Find where the given text appears and provide that cell's center as [X, Y] coordinate. 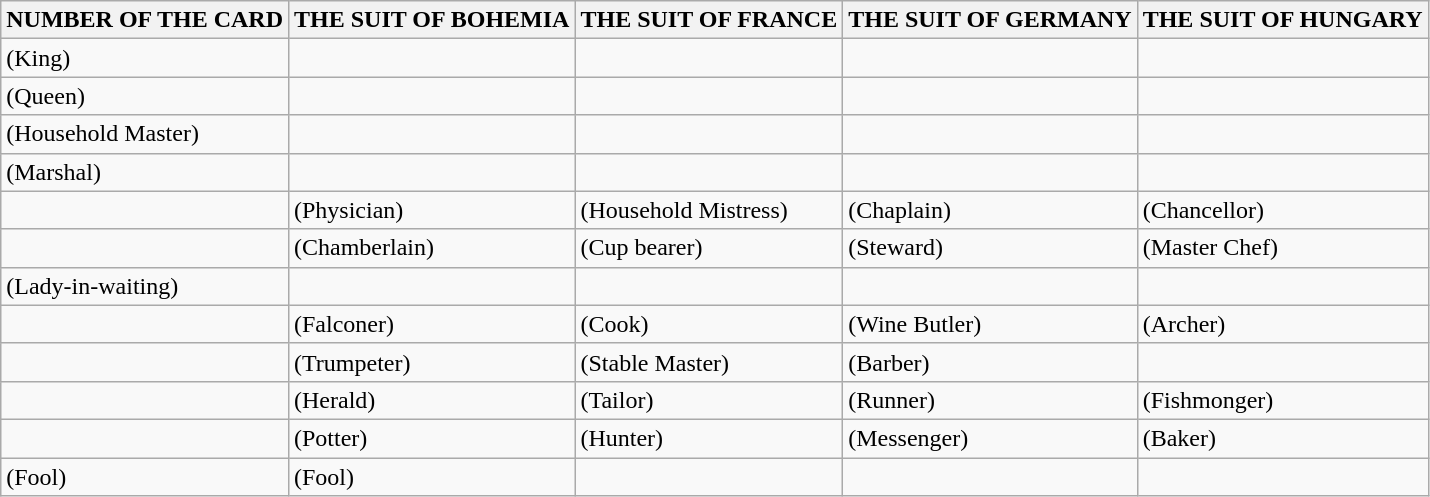
(Chancellor) [1282, 210]
(Potter) [431, 438]
THE SUIT OF FRANCE [709, 20]
(Runner) [990, 400]
(Archer) [1282, 324]
(Tailor) [709, 400]
(Cook) [709, 324]
(Barber) [990, 362]
THE SUIT OF BOHEMIA [431, 20]
(Hunter) [709, 438]
(Stable Master) [709, 362]
(Household Mistress) [709, 210]
(Marshal) [145, 172]
(Chaplain) [990, 210]
(Messenger) [990, 438]
THE SUIT OF GERMANY [990, 20]
(Trumpeter) [431, 362]
(Baker) [1282, 438]
(Cup bearer) [709, 248]
(Chamberlain) [431, 248]
(Herald) [431, 400]
(Steward) [990, 248]
NUMBER OF THE CARD [145, 20]
(Physician) [431, 210]
(King) [145, 58]
THE SUIT OF HUNGARY [1282, 20]
(Queen) [145, 96]
(Master Chef) [1282, 248]
(Wine Butler) [990, 324]
(Falconer) [431, 324]
(Household Master) [145, 134]
(Fishmonger) [1282, 400]
(Lady-in-waiting) [145, 286]
